From the cell containing the given text, extract its center point as [X, Y] coordinate. 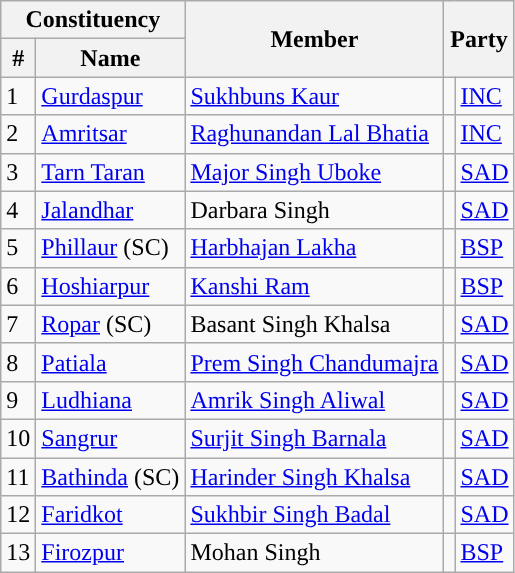
5 [18, 248]
7 [18, 324]
Tarn Taran [110, 172]
Major Singh Uboke [314, 172]
Member [314, 39]
11 [18, 477]
Sangrur [110, 438]
Mohan Singh [314, 553]
Firozpur [110, 553]
10 [18, 438]
Kanshi Ram [314, 286]
Faridkot [110, 515]
Party [479, 39]
12 [18, 515]
8 [18, 362]
9 [18, 400]
2 [18, 134]
4 [18, 210]
3 [18, 172]
Name [110, 58]
Phillaur (SC) [110, 248]
Patiala [110, 362]
Harinder Singh Khalsa [314, 477]
Basant Singh Khalsa [314, 324]
Ropar (SC) [110, 324]
Darbara Singh [314, 210]
Gurdaspur [110, 96]
6 [18, 286]
Prem Singh Chandumajra [314, 362]
Amritsar [110, 134]
Constituency [93, 20]
Jalandhar [110, 210]
1 [18, 96]
Ludhiana [110, 400]
Raghunandan Lal Bhatia [314, 134]
Amrik Singh Aliwal [314, 400]
Bathinda (SC) [110, 477]
Hoshiarpur [110, 286]
# [18, 58]
Sukhbuns Kaur [314, 96]
13 [18, 553]
Sukhbir Singh Badal [314, 515]
Surjit Singh Barnala [314, 438]
Harbhajan Lakha [314, 248]
